From the cell containing the given text, extract its center point as [X, Y] coordinate. 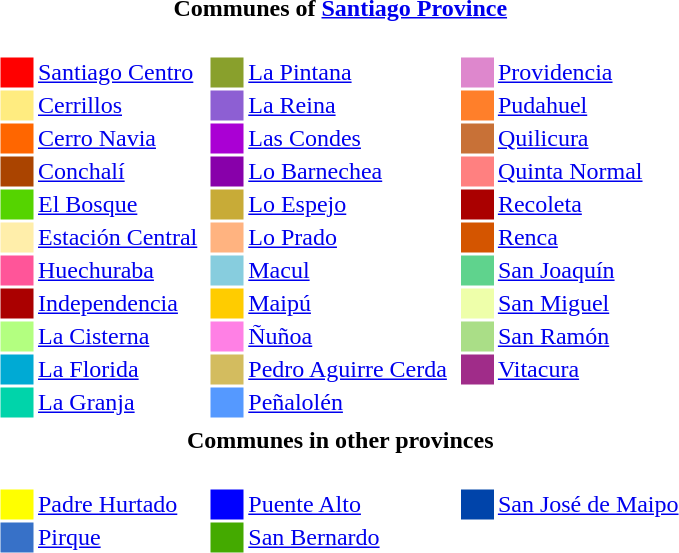
Cerro Navia [117, 139]
La Cisterna [117, 337]
Pedro Aguirre Cerda [348, 369]
Renca [570, 237]
Lo Espejo [348, 205]
Estación Central [117, 237]
Lo Barnechea [348, 171]
La Granja [117, 403]
Quilicura [570, 139]
Quinta Normal [570, 171]
El Bosque [117, 205]
Padre Hurtado [107, 505]
La Reina [348, 105]
Conchalí [117, 171]
San Joaquín [570, 271]
Macul [348, 271]
La Florida [117, 369]
Las Condes [348, 139]
San Bernardo [314, 537]
Ñuñoa [348, 337]
Vitacura [570, 369]
La Pintana La Reina Las Condes Lo Barnechea Lo Espejo Lo Prado Macul Maipú Ñuñoa Pedro Aguirre Cerda Peñalolén [330, 224]
Pudahuel [570, 105]
Puente Alto [314, 505]
San Miguel [570, 303]
La Pintana [348, 73]
Maipú [348, 303]
San Ramón [570, 337]
Recoleta [570, 205]
Peñalolén [348, 403]
Lo Prado [348, 237]
Huechuraba [117, 271]
Santiago Centro [117, 73]
Cerrillos [117, 105]
Providencia [570, 73]
Independencia [117, 303]
Pirque [107, 537]
